Provide the (X, Y) coordinate of the cell's center where the given text is located.  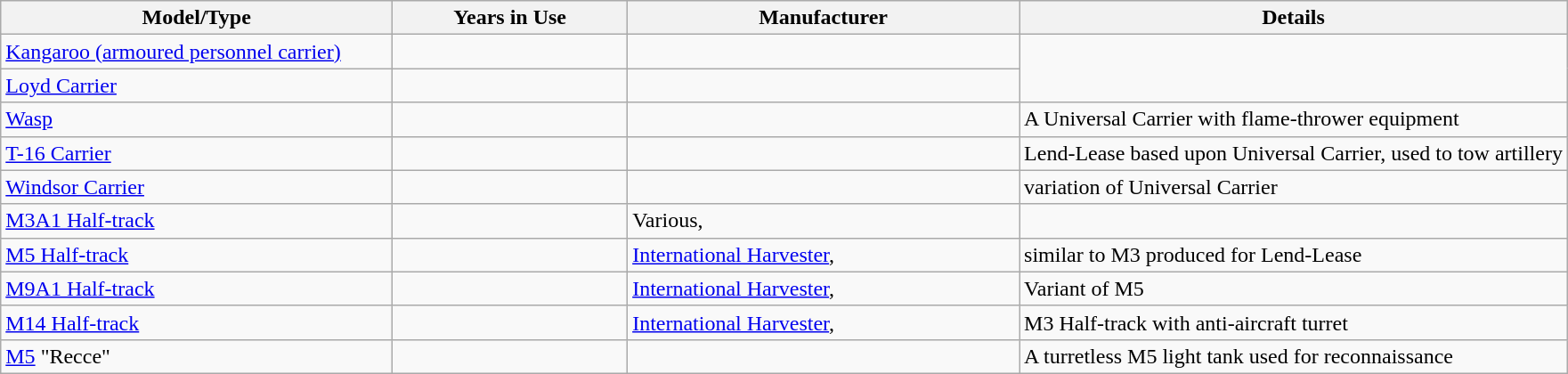
Wasp (197, 119)
Years in Use (510, 18)
M5 "Recce" (197, 356)
Various, (824, 221)
M5 Half-track (197, 255)
A Universal Carrier with flame-thrower equipment (1294, 119)
Loyd Carrier (197, 85)
Windsor Carrier (197, 187)
Variant of M5 (1294, 289)
Details (1294, 18)
M3A1 Half-track (197, 221)
Lend-Lease based upon Universal Carrier, used to tow artillery (1294, 153)
M14 Half-track (197, 322)
A turretless M5 light tank used for reconnaissance (1294, 356)
Kangaroo (armoured personnel carrier) (197, 52)
Model/Type (197, 18)
variation of Universal Carrier (1294, 187)
similar to M3 produced for Lend-Lease (1294, 255)
Manufacturer (824, 18)
T-16 Carrier (197, 153)
M3 Half-track with anti-aircraft turret (1294, 322)
M9A1 Half-track (197, 289)
